Return the [X, Y] coordinate for the center point of the cell that contains the specified text.  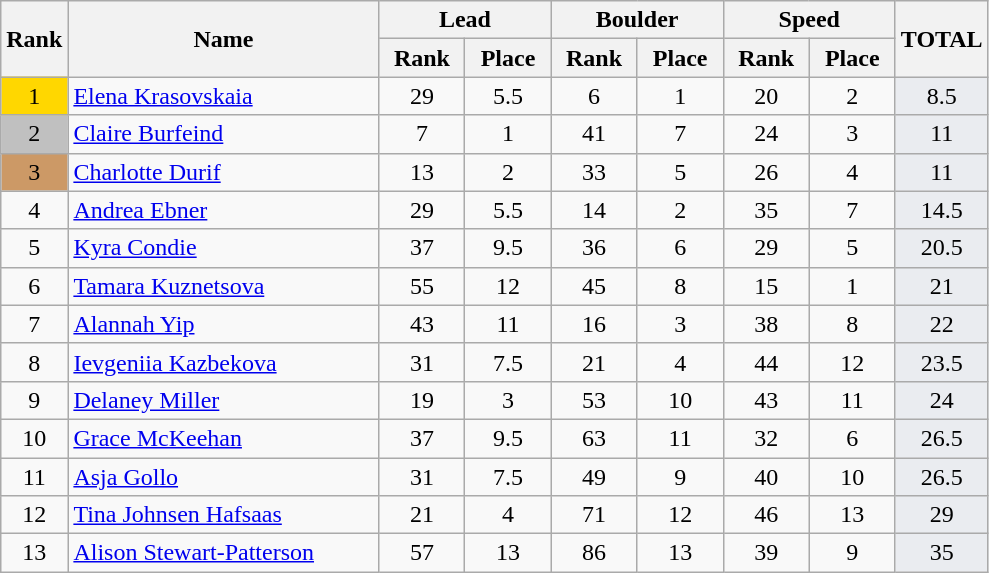
23.5 [942, 362]
55 [422, 286]
22 [942, 324]
33 [594, 172]
TOTAL [942, 39]
40 [766, 477]
20 [766, 96]
16 [594, 324]
Kyra Condie [224, 248]
14 [594, 210]
71 [594, 515]
20.5 [942, 248]
Delaney Miller [224, 400]
53 [594, 400]
39 [766, 553]
Boulder [637, 20]
Charlotte Durif [224, 172]
15 [766, 286]
57 [422, 553]
Alison Stewart-Patterson [224, 553]
36 [594, 248]
8.5 [942, 96]
38 [766, 324]
14.5 [942, 210]
19 [422, 400]
49 [594, 477]
Andrea Ebner [224, 210]
32 [766, 438]
Tamara Kuznetsova [224, 286]
63 [594, 438]
Speed [809, 20]
26 [766, 172]
86 [594, 553]
45 [594, 286]
Asja Gollo [224, 477]
Alannah Yip [224, 324]
Name [224, 39]
Grace McKeehan [224, 438]
Tina Johnsen Hafsaas [224, 515]
Elena Krasovskaia [224, 96]
41 [594, 134]
Ievgeniia Kazbekova [224, 362]
46 [766, 515]
Claire Burfeind [224, 134]
44 [766, 362]
Lead [465, 20]
